Pinpoint the cell where the given text exists, returning its [X, Y] midpoint coordinate. 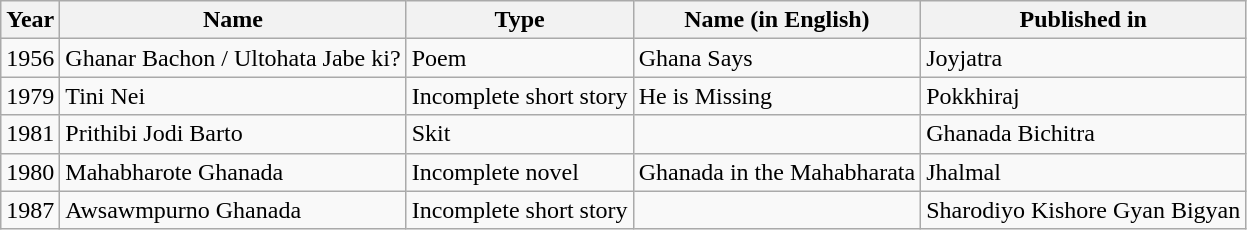
Ghanar Bachon / Ultohata Jabe ki? [233, 58]
Skit [520, 134]
Sharodiyo Kishore Gyan Bigyan [1084, 210]
Ghanada in the Mahabharata [777, 172]
Ghana Says [777, 58]
Joyjatra [1084, 58]
Prithibi Jodi Barto [233, 134]
Ghanada Bichitra [1084, 134]
Awsawmpurno Ghanada [233, 210]
Pokkhiraj [1084, 96]
Name (in English) [777, 20]
1980 [30, 172]
Type [520, 20]
1979 [30, 96]
Year [30, 20]
Published in [1084, 20]
Name [233, 20]
1987 [30, 210]
Poem [520, 58]
1956 [30, 58]
Tini Nei [233, 96]
Mahabharote Ghanada [233, 172]
Incomplete novel [520, 172]
Jhalmal [1084, 172]
1981 [30, 134]
He is Missing [777, 96]
